Capture the cell that displays the provided text and extract its (X, Y) central coordinate. 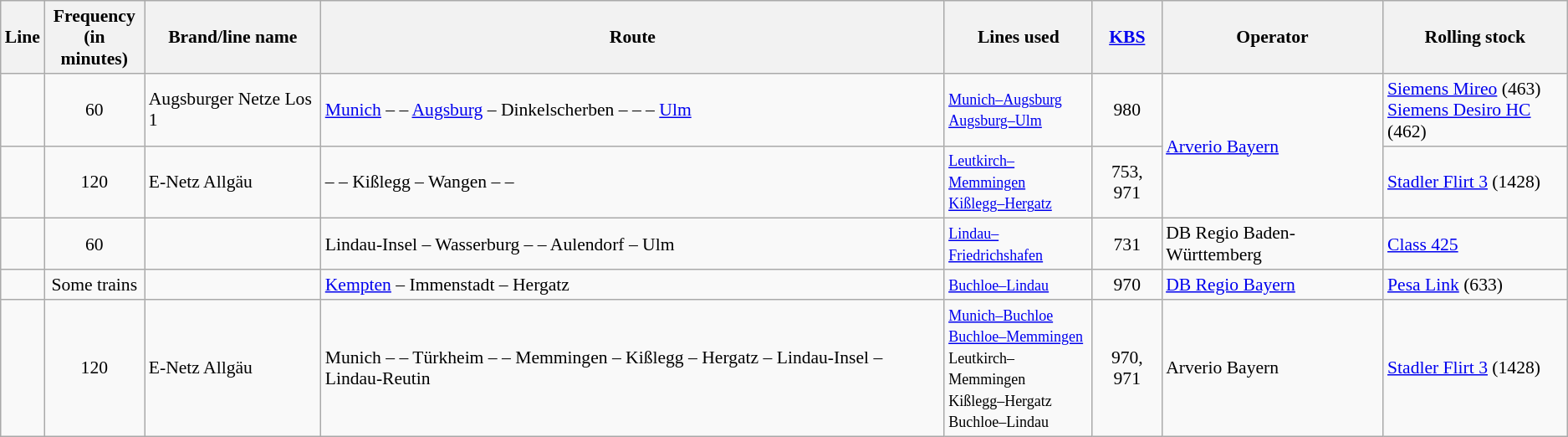
Munich – – Türkheim – – Memmingen – Kißlegg – Hergatz – Lindau-Insel – Lindau-Reutin (632, 368)
KBS (1127, 37)
Rolling stock (1475, 37)
Munich – – Augsburg – Dinkelscherben – – – Ulm (632, 111)
Leutkirch–MemmingenKißlegg–Hergatz (1019, 183)
Operator (1273, 37)
Brand/line name (232, 37)
Some trains (94, 285)
970, 971 (1127, 368)
Route (632, 37)
Kempten – Immenstadt – Hergatz (632, 285)
980 (1127, 111)
Munich–AugsburgAugsburg–Ulm (1019, 111)
Augsburger Netze Los 1 (232, 111)
Lindau–Friedrichshafen (1019, 244)
Lines used (1019, 37)
Munich–BuchloeBuchloe–MemmingenLeutkirch–MemmingenKißlegg–HergatzBuchloe–Lindau (1019, 368)
970 (1127, 285)
Lindau-Insel – Wasserburg – – Aulendorf – Ulm (632, 244)
753, 971 (1127, 183)
Class 425 (1475, 244)
– – Kißlegg – Wangen – – (632, 183)
Buchloe–Lindau (1019, 285)
DB Regio Bayern (1273, 285)
Pesa Link (633) (1475, 285)
Frequency(in minutes) (94, 37)
731 (1127, 244)
Siemens Mireo (463)Siemens Desiro HC (462) (1475, 111)
DB Regio Baden-Württemberg (1273, 244)
Line (23, 37)
